Determine the [X, Y] coordinate at the center of the cell enclosing the given text.  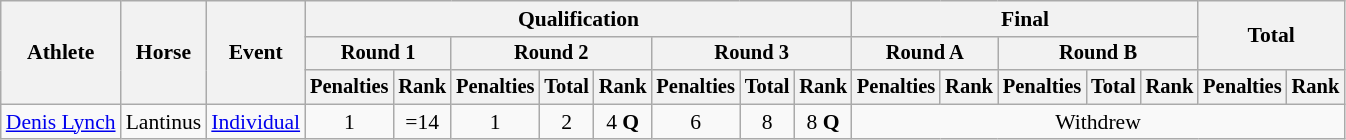
Round B [1098, 54]
Round A [925, 54]
Lantinus [164, 122]
Denis Lynch [61, 122]
Final [1025, 19]
8 [768, 122]
Withdrew [1098, 122]
Round 3 [751, 54]
Round 2 [551, 54]
Athlete [61, 52]
Horse [164, 52]
=14 [422, 122]
Qualification [578, 19]
Round 1 [378, 54]
2 [566, 122]
Individual [256, 122]
8 Q [823, 122]
6 [695, 122]
Event [256, 52]
4 Q [623, 122]
